Capture the cell that displays the provided text and extract its (x, y) central coordinate. 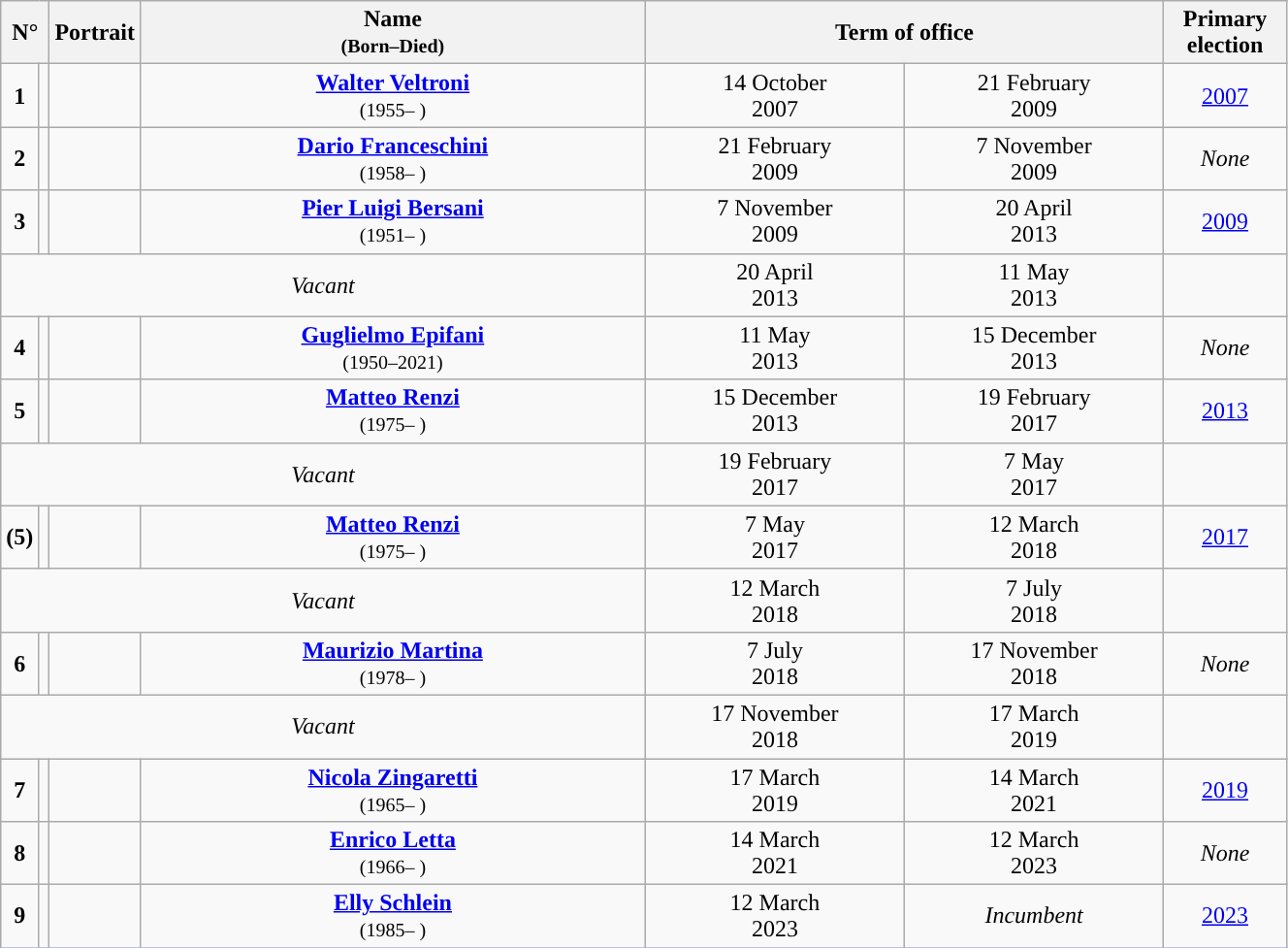
Dario Franceschini(1958– ) (394, 159)
Primary election (1226, 33)
Term of office (904, 33)
2009 (1226, 221)
9 (19, 916)
7 (19, 790)
Elly Schlein(1985– ) (394, 916)
2023 (1226, 916)
5 (19, 411)
Name(Born–Died) (394, 33)
2007 (1226, 95)
Pier Luigi Bersani(1951– ) (394, 221)
1 (19, 95)
N° (25, 33)
2013 (1226, 411)
6 (19, 664)
Guglielmo Epifani(1950–2021) (394, 347)
3 (19, 221)
Walter Veltroni(1955– ) (394, 95)
2017 (1226, 538)
Enrico Letta(1966– ) (394, 854)
Nicola Zingaretti(1965– ) (394, 790)
Maurizio Martina(1978– ) (394, 664)
4 (19, 347)
8 (19, 854)
2019 (1226, 790)
Portrait (95, 33)
14 October2007 (774, 95)
2 (19, 159)
Incumbent (1034, 916)
(5) (19, 538)
